For the text-containing cell, return its midpoint in [x, y] coordinate format. 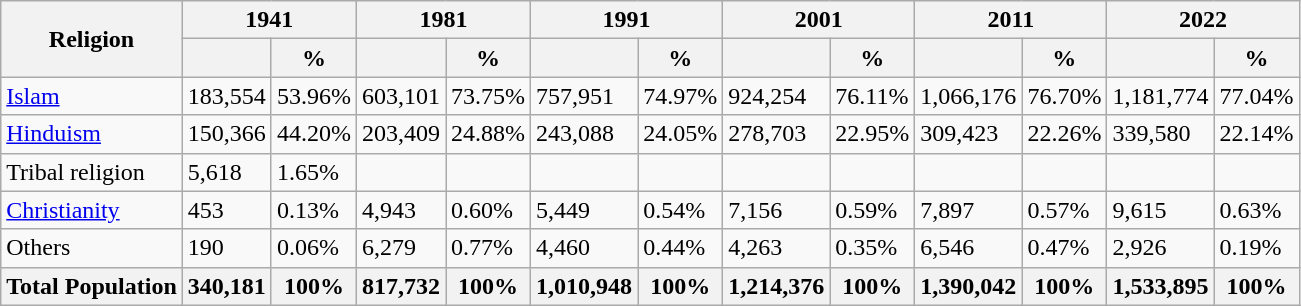
0.44% [680, 248]
76.11% [872, 96]
Religion [92, 39]
1.65% [314, 172]
73.75% [488, 96]
2,926 [1160, 248]
1,533,895 [1160, 286]
7,156 [776, 210]
1,066,176 [968, 96]
309,423 [968, 134]
757,951 [584, 96]
Christianity [92, 210]
924,254 [776, 96]
0.77% [488, 248]
0.19% [1256, 248]
77.04% [1256, 96]
22.95% [872, 134]
7,897 [968, 210]
203,409 [400, 134]
0.63% [1256, 210]
1,010,948 [584, 286]
0.06% [314, 248]
4,943 [400, 210]
5,449 [584, 210]
Others [92, 248]
1,214,376 [776, 286]
0.57% [1064, 210]
817,732 [400, 286]
9,615 [1160, 210]
1,390,042 [968, 286]
0.60% [488, 210]
0.13% [314, 210]
339,580 [1160, 134]
6,546 [968, 248]
0.47% [1064, 248]
453 [226, 210]
0.59% [872, 210]
1981 [443, 20]
183,554 [226, 96]
0.35% [872, 248]
22.14% [1256, 134]
1,181,774 [1160, 96]
1941 [269, 20]
24.88% [488, 134]
603,101 [400, 96]
24.05% [680, 134]
5,618 [226, 172]
22.26% [1064, 134]
1991 [627, 20]
74.97% [680, 96]
Hinduism [92, 134]
Islam [92, 96]
150,366 [226, 134]
Tribal religion [92, 172]
44.20% [314, 134]
190 [226, 248]
2001 [819, 20]
243,088 [584, 134]
0.54% [680, 210]
Total Population [92, 286]
2011 [1011, 20]
4,263 [776, 248]
76.70% [1064, 96]
53.96% [314, 96]
4,460 [584, 248]
6,279 [400, 248]
278,703 [776, 134]
2022 [1203, 20]
340,181 [226, 286]
